Pinpoint the cell where the given text exists, returning its (X, Y) midpoint coordinate. 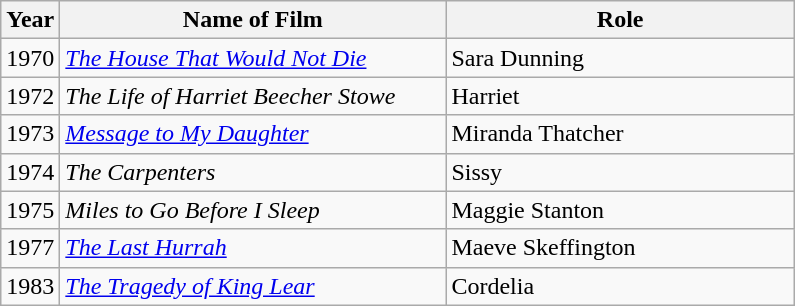
1970 (30, 58)
1983 (30, 286)
The Last Hurrah (253, 248)
1975 (30, 210)
Name of Film (253, 20)
The Tragedy of King Lear (253, 286)
Maeve Skeffington (620, 248)
1977 (30, 248)
Year (30, 20)
Role (620, 20)
Maggie Stanton (620, 210)
1973 (30, 134)
The Life of Harriet Beecher Stowe (253, 96)
Sissy (620, 172)
Miranda Thatcher (620, 134)
Cordelia (620, 286)
1972 (30, 96)
Miles to Go Before I Sleep (253, 210)
The House That Would Not Die (253, 58)
Harriet (620, 96)
Message to My Daughter (253, 134)
1974 (30, 172)
Sara Dunning (620, 58)
The Carpenters (253, 172)
